From the cell containing the given text, extract its center point as [X, Y] coordinate. 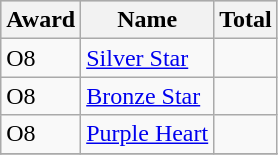
Silver Star [148, 58]
Total [246, 20]
Name [148, 20]
Purple Heart [148, 134]
Award [41, 20]
Bronze Star [148, 96]
